Return the (x, y) coordinate for the center point of the cell that contains the specified text.  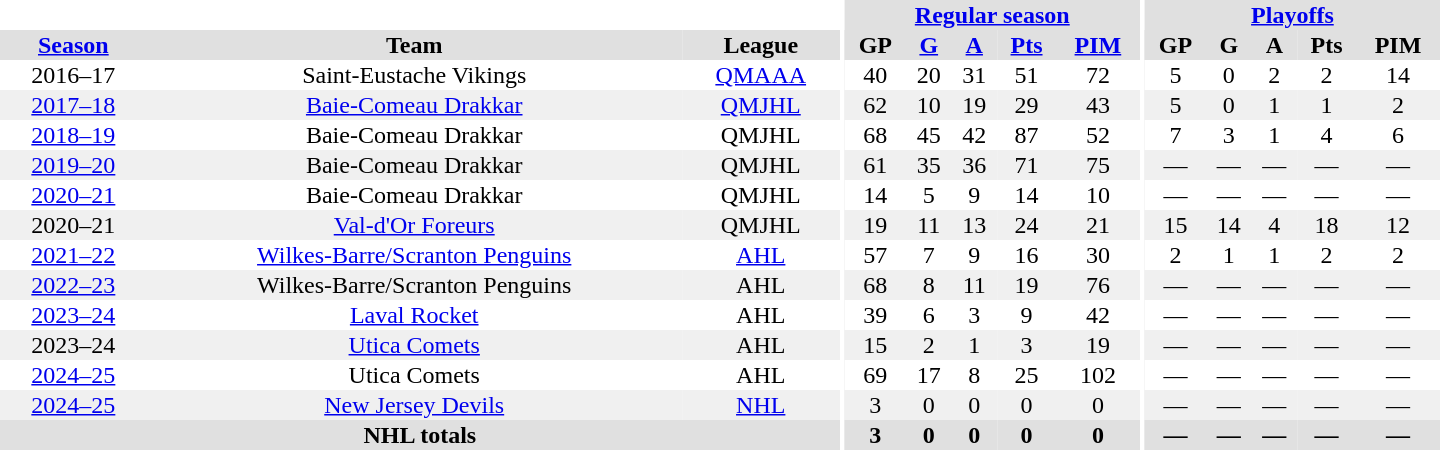
2017–18 (74, 105)
51 (1026, 75)
New Jersey Devils (414, 405)
69 (876, 375)
16 (1026, 255)
52 (1098, 135)
NHL (761, 405)
45 (929, 135)
Regular season (992, 15)
17 (929, 375)
2022–23 (74, 285)
12 (1398, 225)
39 (876, 315)
League (761, 45)
87 (1026, 135)
2021–22 (74, 255)
76 (1098, 285)
Season (74, 45)
2019–20 (74, 165)
30 (1098, 255)
35 (929, 165)
40 (876, 75)
71 (1026, 165)
Team (414, 45)
25 (1026, 375)
24 (1026, 225)
NHL totals (420, 435)
Saint-Eustache Vikings (414, 75)
18 (1326, 225)
29 (1026, 105)
31 (975, 75)
2018–19 (74, 135)
21 (1098, 225)
75 (1098, 165)
Laval Rocket (414, 315)
QMAAA (761, 75)
61 (876, 165)
72 (1098, 75)
Val-d'Or Foreurs (414, 225)
13 (975, 225)
20 (929, 75)
62 (876, 105)
102 (1098, 375)
43 (1098, 105)
2016–17 (74, 75)
36 (975, 165)
57 (876, 255)
Playoffs (1292, 15)
